Locate the cell with the specified text and output its [x, y] center coordinate. 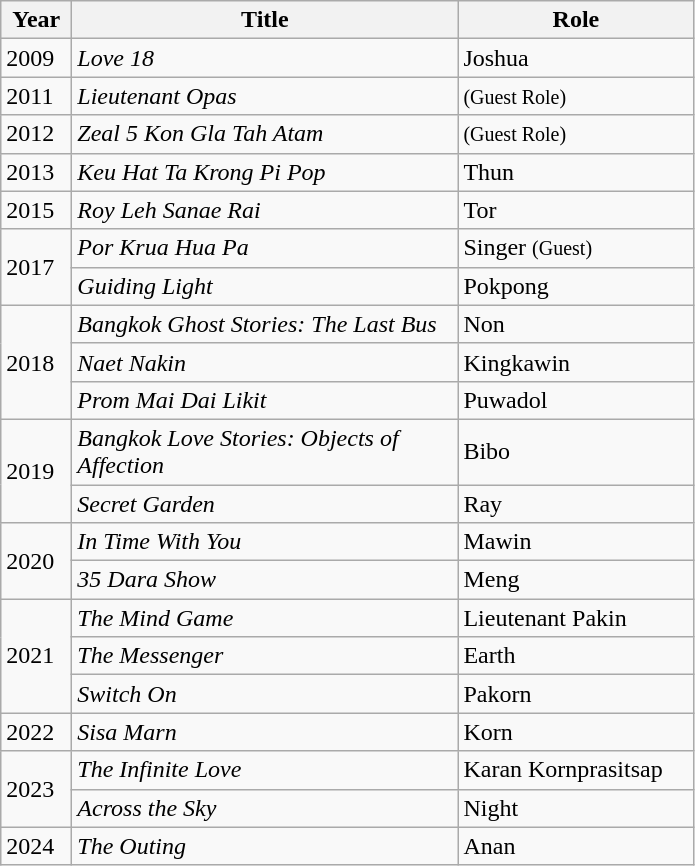
Zeal 5 Kon Gla Tah Atam [265, 134]
Year [36, 20]
The Mind Game [265, 618]
Earth [576, 656]
Love 18 [265, 58]
Lieutenant Pakin [576, 618]
2023 [36, 789]
Bibo [576, 452]
Puwadol [576, 400]
2011 [36, 96]
Across the Sky [265, 808]
2017 [36, 267]
Karan Kornprasitsap [576, 770]
2019 [36, 470]
Bangkok Ghost Stories: The Last Bus [265, 324]
Guiding Light [265, 286]
2022 [36, 732]
Ray [576, 503]
2021 [36, 656]
Pokpong [576, 286]
In Time With You [265, 542]
Joshua [576, 58]
Thun [576, 172]
Anan [576, 846]
2020 [36, 561]
Kingkawin [576, 362]
Title [265, 20]
Secret Garden [265, 503]
Night [576, 808]
Tor [576, 210]
Role [576, 20]
2009 [36, 58]
The Outing [265, 846]
2018 [36, 362]
Por Krua Hua Pa [265, 248]
Bangkok Love Stories: Objects of Affection [265, 452]
35 Dara Show [265, 580]
Non [576, 324]
Keu Hat Ta Krong Pi Pop [265, 172]
Pakorn [576, 694]
2015 [36, 210]
Sisa Marn [265, 732]
The Messenger [265, 656]
Singer (Guest) [576, 248]
Korn [576, 732]
2012 [36, 134]
Naet Nakin [265, 362]
Meng [576, 580]
Roy Leh Sanae Rai [265, 210]
Prom Mai Dai Likit [265, 400]
The Infinite Love [265, 770]
2024 [36, 846]
Switch On [265, 694]
Lieutenant Opas [265, 96]
2013 [36, 172]
Mawin [576, 542]
